For the text-containing cell, return its midpoint in (x, y) coordinate format. 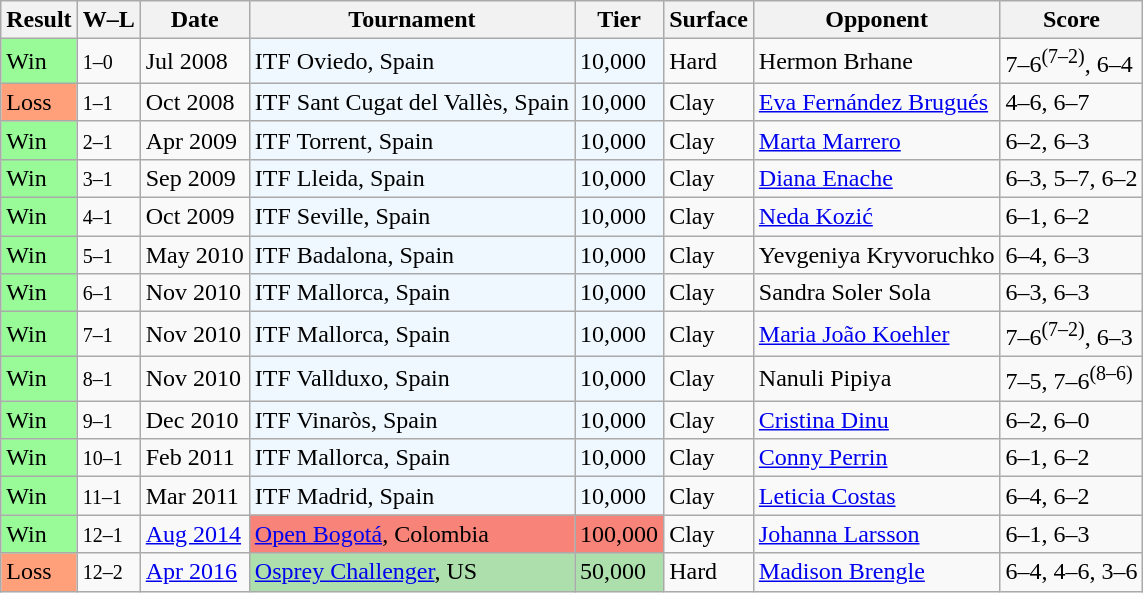
6–1, 6–3 (1072, 534)
Osprey Challenger, US (412, 572)
6–4, 4–6, 3–6 (1072, 572)
W–L (108, 20)
3–1 (108, 178)
Tier (620, 20)
Date (194, 20)
1–0 (108, 62)
8–1 (108, 378)
Aug 2014 (194, 534)
6–3, 5–7, 6–2 (1072, 178)
Jul 2008 (194, 62)
Madison Brengle (876, 572)
100,000 (620, 534)
Diana Enache (876, 178)
7–6(7–2), 6–4 (1072, 62)
Score (1072, 20)
Oct 2008 (194, 102)
Apr 2009 (194, 140)
6–4, 6–2 (1072, 496)
ITF Seville, Spain (412, 217)
Eva Fernández Brugués (876, 102)
5–1 (108, 255)
9–1 (108, 420)
7–1 (108, 334)
6–2, 6–3 (1072, 140)
4–6, 6–7 (1072, 102)
7–6(7–2), 6–3 (1072, 334)
May 2010 (194, 255)
Hermon Brhane (876, 62)
Johanna Larsson (876, 534)
6–4, 6–3 (1072, 255)
ITF Oviedo, Spain (412, 62)
Leticia Costas (876, 496)
6–1 (108, 293)
Oct 2009 (194, 217)
6–3, 6–3 (1072, 293)
Apr 2016 (194, 572)
ITF Madrid, Spain (412, 496)
ITF Vallduxo, Spain (412, 378)
Result (39, 20)
Dec 2010 (194, 420)
Feb 2011 (194, 458)
12–1 (108, 534)
10–1 (108, 458)
Marta Marrero (876, 140)
Surface (709, 20)
11–1 (108, 496)
ITF Torrent, Spain (412, 140)
1–1 (108, 102)
Yevgeniya Kryvoruchko (876, 255)
Cristina Dinu (876, 420)
12–2 (108, 572)
ITF Sant Cugat del Vallès, Spain (412, 102)
Opponent (876, 20)
ITF Vinaròs, Spain (412, 420)
6–2, 6–0 (1072, 420)
4–1 (108, 217)
Conny Perrin (876, 458)
50,000 (620, 572)
Open Bogotá, Colombia (412, 534)
Sep 2009 (194, 178)
Maria João Koehler (876, 334)
Nanuli Pipiya (876, 378)
Sandra Soler Sola (876, 293)
7–5, 7–6(8–6) (1072, 378)
Mar 2011 (194, 496)
Neda Kozić (876, 217)
Tournament (412, 20)
2–1 (108, 140)
ITF Badalona, Spain (412, 255)
ITF Lleida, Spain (412, 178)
